Identify which cell holds the provided text, then report its (X, Y) central coordinate. 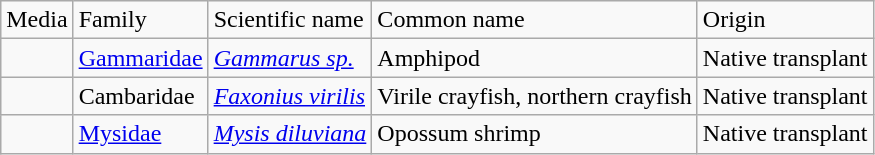
Gammarus sp. (290, 58)
Common name (535, 20)
Gammaridae (140, 58)
Faxonius virilis (290, 96)
Origin (785, 20)
Virile crayfish, northern crayfish (535, 96)
Mysis diluviana (290, 134)
Amphipod (535, 58)
Media (37, 20)
Mysidae (140, 134)
Family (140, 20)
Cambaridae (140, 96)
Opossum shrimp (535, 134)
Scientific name (290, 20)
